Find where the given text appears and provide that cell's center as (x, y) coordinate. 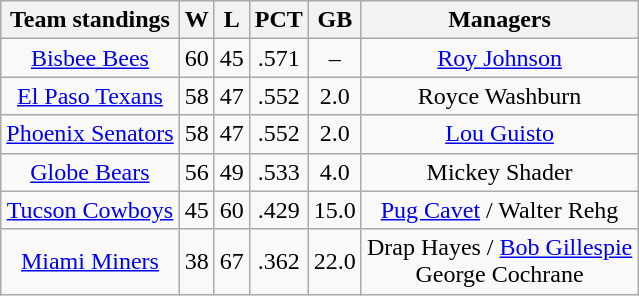
67 (232, 262)
Globe Bears (90, 172)
El Paso Texans (90, 96)
Tucson Cowboys (90, 210)
.533 (278, 172)
Lou Guisto (499, 134)
Miami Miners (90, 262)
Bisbee Bees (90, 58)
56 (196, 172)
Phoenix Senators (90, 134)
Team standings (90, 20)
15.0 (334, 210)
W (196, 20)
– (334, 58)
.429 (278, 210)
Roy Johnson (499, 58)
PCT (278, 20)
Mickey Shader (499, 172)
.571 (278, 58)
Managers (499, 20)
38 (196, 262)
Drap Hayes / Bob Gillespie George Cochrane (499, 262)
Pug Cavet / Walter Rehg (499, 210)
L (232, 20)
GB (334, 20)
4.0 (334, 172)
49 (232, 172)
.362 (278, 262)
22.0 (334, 262)
Royce Washburn (499, 96)
